Locate the cell with the specified text and output its (x, y) center coordinate. 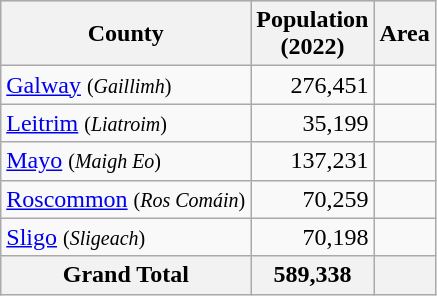
Mayo (Maigh Eo) (126, 161)
Galway (Gaillimh) (126, 85)
Sligo (Sligeach) (126, 237)
Roscommon (Ros Comáin) (126, 199)
70,198 (312, 237)
137,231 (312, 161)
589,338 (312, 275)
276,451 (312, 85)
Population (2022) (312, 34)
70,259 (312, 199)
35,199 (312, 123)
Leitrim (Liatroim) (126, 123)
County (126, 34)
Grand Total (126, 275)
Area (404, 34)
